Locate the cell with the specified text and output its (x, y) center coordinate. 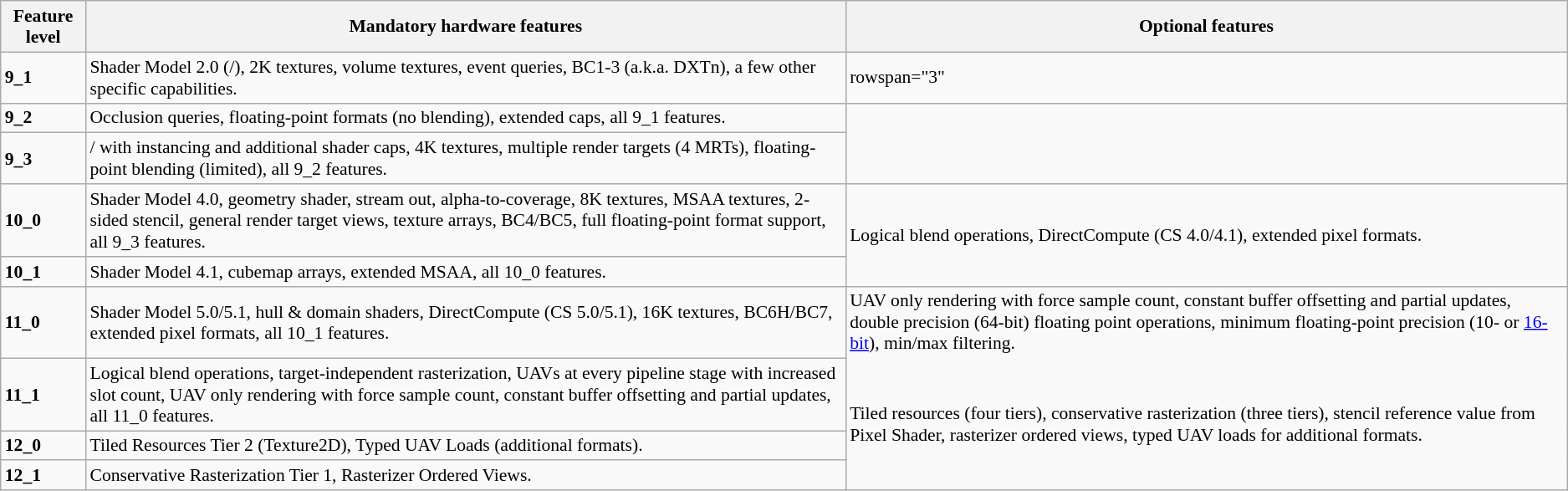
rowspan="3" (1206, 77)
Occlusion queries, floating-point formats (no blending), extended caps, all 9_1 features. (465, 118)
12_0 (43, 446)
10_1 (43, 272)
Shader Model 2.0 (/), 2K textures, volume textures, event queries, BC1-3 (a.k.a. DXTn), a few other specific capabilities. (465, 77)
Tiled Resources Tier 2 (Texture2D), Typed UAV Loads (additional formats). (465, 446)
11_0 (43, 322)
9_2 (43, 118)
Mandatory hardware features (465, 27)
9_3 (43, 159)
Shader Model 4.1, cubemap arrays, extended MSAA, all 10_0 features. (465, 272)
Feature level (43, 27)
11_1 (43, 395)
Optional features (1206, 27)
Shader Model 5.0/5.1, hull & domain shaders, DirectCompute (CS 5.0/5.1), 16K textures, BC6H/BC7, extended pixel formats, all 10_1 features. (465, 322)
Logical blend operations, DirectCompute (CS 4.0/4.1), extended pixel formats. (1206, 235)
Conservative Rasterization Tier 1, Rasterizer Ordered Views. (465, 476)
10_0 (43, 221)
12_1 (43, 476)
9_1 (43, 77)
/ with instancing and additional shader caps, 4K textures, multiple render targets (4 MRTs), floating-point blending (limited), all 9_2 features. (465, 159)
